Output the (X, Y) coordinate of the center of the cell containing the given text.  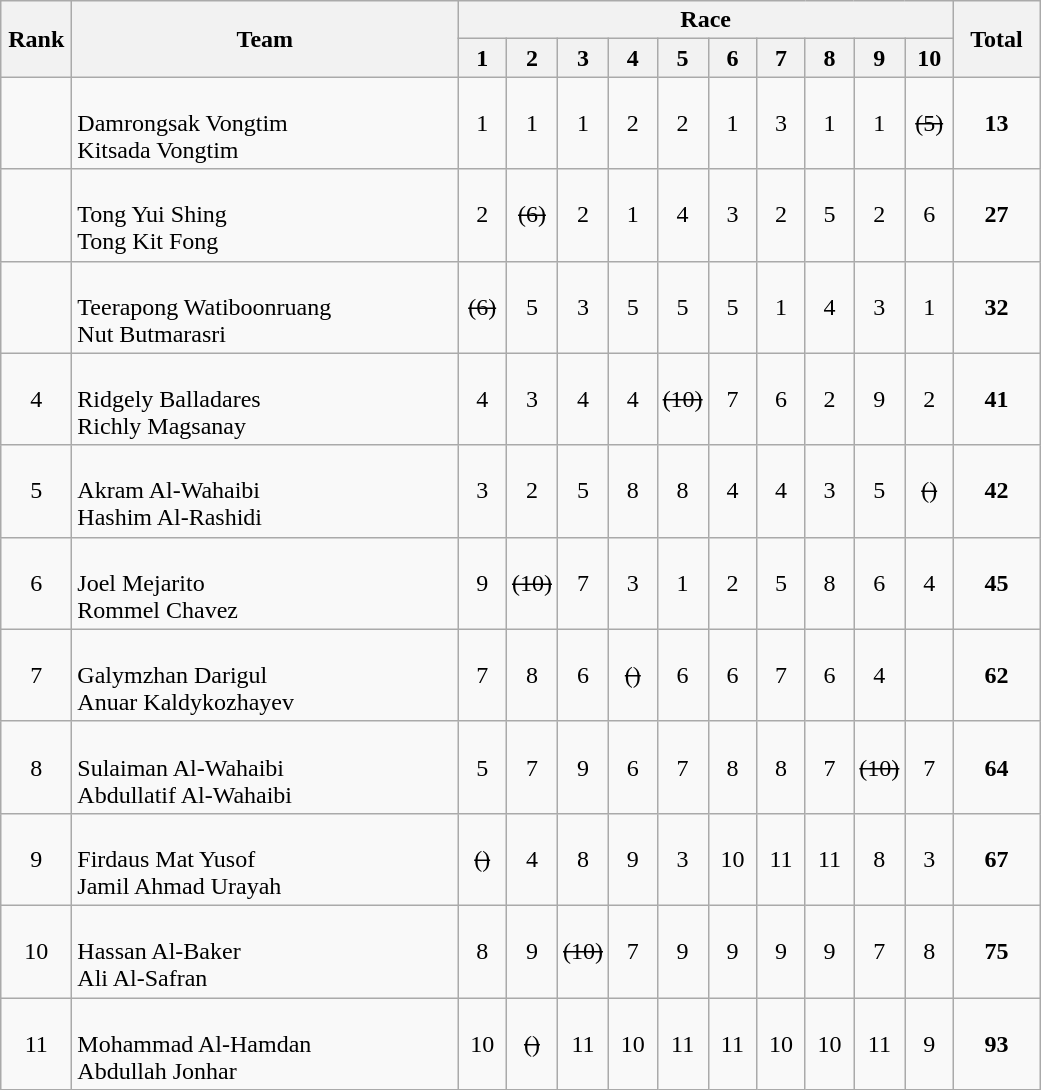
Mohammad Al-HamdanAbdullah Jonhar (265, 1044)
42 (996, 491)
75 (996, 951)
Joel MejaritoRommel Chavez (265, 583)
27 (996, 215)
Sulaiman Al-WahaibiAbdullatif Al-Wahaibi (265, 767)
67 (996, 859)
Akram Al-WahaibiHashim Al-Rashidi (265, 491)
Rank (36, 39)
Ridgely BalladaresRichly Magsanay (265, 399)
Team (265, 39)
Tong Yui ShingTong Kit Fong (265, 215)
Race (706, 20)
62 (996, 675)
Galymzhan DarigulAnuar Kaldykozhayev (265, 675)
13 (996, 123)
32 (996, 307)
(5) (930, 123)
Damrongsak VongtimKitsada Vongtim (265, 123)
41 (996, 399)
Total (996, 39)
93 (996, 1044)
Firdaus Mat YusofJamil Ahmad Urayah (265, 859)
64 (996, 767)
45 (996, 583)
Teerapong WatiboonruangNut Butmarasri (265, 307)
Hassan Al-BakerAli Al-Safran (265, 951)
